Return [X, Y] of the center of cell containing provided text 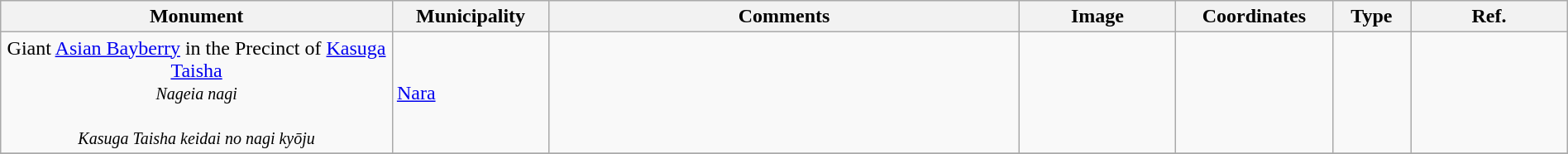
Comments [784, 17]
Nara [470, 93]
Monument [197, 17]
Image [1097, 17]
Ref. [1489, 17]
Giant Asian Bayberry in the Precinct of Kasuga TaishaNageia nagiKasuga Taisha keidai no nagi kyōju [197, 93]
Type [1371, 17]
Municipality [470, 17]
Coordinates [1254, 17]
